Locate the cell with the specified text and output its [x, y] center coordinate. 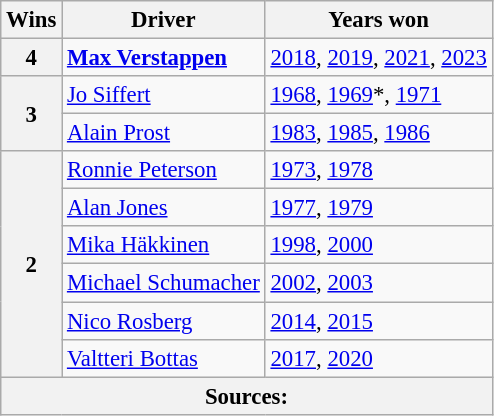
Driver [164, 20]
1998, 2000 [378, 245]
Alan Jones [164, 208]
Jo Siffert [164, 95]
2002, 2003 [378, 283]
Mika Häkkinen [164, 245]
3 [32, 114]
1977, 1979 [378, 208]
Sources: [246, 396]
2 [32, 264]
2017, 2020 [378, 358]
Michael Schumacher [164, 283]
Alain Prost [164, 133]
1973, 1978 [378, 170]
1983, 1985, 1986 [378, 133]
Wins [32, 20]
1968, 1969*, 1971 [378, 95]
Years won [378, 20]
2014, 2015 [378, 321]
2018, 2019, 2021, 2023 [378, 58]
Max Verstappen [164, 58]
Ronnie Peterson [164, 170]
Nico Rosberg [164, 321]
Valtteri Bottas [164, 358]
4 [32, 58]
